Detect which cell encompasses the target text, then output its [X, Y] center coordinate. 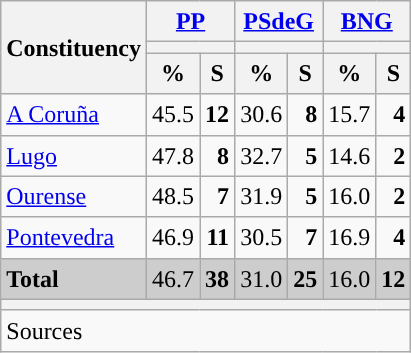
30.6 [262, 114]
31.9 [262, 196]
11 [218, 238]
46.7 [172, 278]
15.7 [350, 114]
Ourense [74, 196]
31.0 [262, 278]
Pontevedra [74, 238]
PSdeG [279, 22]
14.6 [350, 156]
PP [190, 22]
Lugo [74, 156]
32.7 [262, 156]
46.9 [172, 238]
A Coruña [74, 114]
45.5 [172, 114]
47.8 [172, 156]
Constituency [74, 48]
30.5 [262, 238]
38 [218, 278]
25 [306, 278]
48.5 [172, 196]
16.9 [350, 238]
Sources [206, 330]
BNG [367, 22]
Total [74, 278]
